Return (X, Y) of the center of cell containing provided text 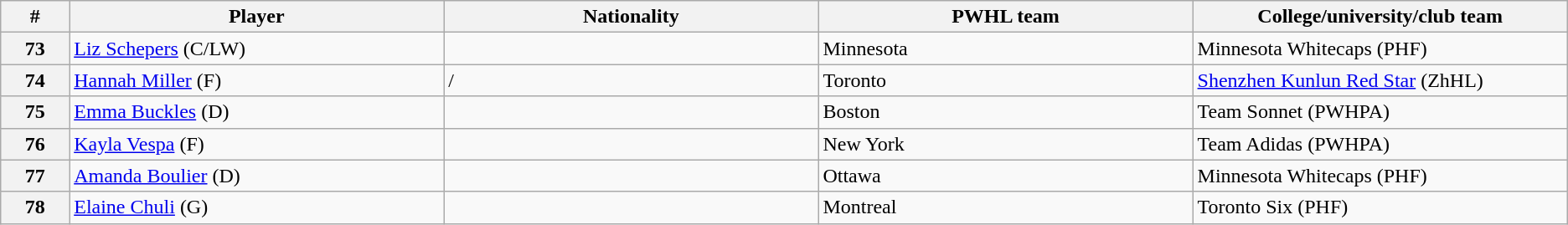
76 (35, 144)
77 (35, 176)
/ (632, 80)
Toronto (1005, 80)
College/university/club team (1380, 17)
Ottawa (1005, 176)
PWHL team (1005, 17)
Liz Schepers (C/LW) (256, 49)
# (35, 17)
Player (256, 17)
Team Sonnet (PWHPA) (1380, 112)
78 (35, 207)
Shenzhen Kunlun Red Star (ZhHL) (1380, 80)
Team Adidas (PWHPA) (1380, 144)
74 (35, 80)
73 (35, 49)
Minnesota (1005, 49)
Kayla Vespa (F) (256, 144)
Amanda Boulier (D) (256, 176)
Montreal (1005, 207)
New York (1005, 144)
Toronto Six (PHF) (1380, 207)
Nationality (632, 17)
Elaine Chuli (G) (256, 207)
Hannah Miller (F) (256, 80)
Boston (1005, 112)
Emma Buckles (D) (256, 112)
75 (35, 112)
